Return the (x, y) coordinate for the center point of the cell that contains the specified text.  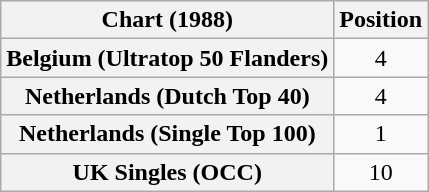
10 (381, 172)
Belgium (Ultratop 50 Flanders) (168, 58)
Netherlands (Dutch Top 40) (168, 96)
Chart (1988) (168, 20)
Netherlands (Single Top 100) (168, 134)
UK Singles (OCC) (168, 172)
1 (381, 134)
Position (381, 20)
